Pinpoint the cell where the given text exists, returning its (X, Y) midpoint coordinate. 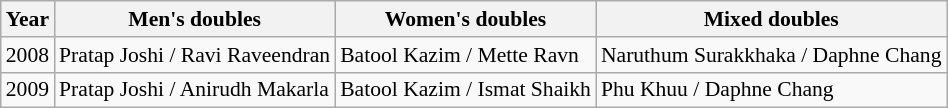
2009 (28, 90)
Pratap Joshi / Anirudh Makarla (194, 90)
Year (28, 19)
Mixed doubles (772, 19)
Batool Kazim / Ismat Shaikh (466, 90)
Phu Khuu / Daphne Chang (772, 90)
Pratap Joshi / Ravi Raveendran (194, 55)
2008 (28, 55)
Men's doubles (194, 19)
Women's doubles (466, 19)
Naruthum Surakkhaka / Daphne Chang (772, 55)
Batool Kazim / Mette Ravn (466, 55)
